Identify which cell holds the provided text, then report its [X, Y] central coordinate. 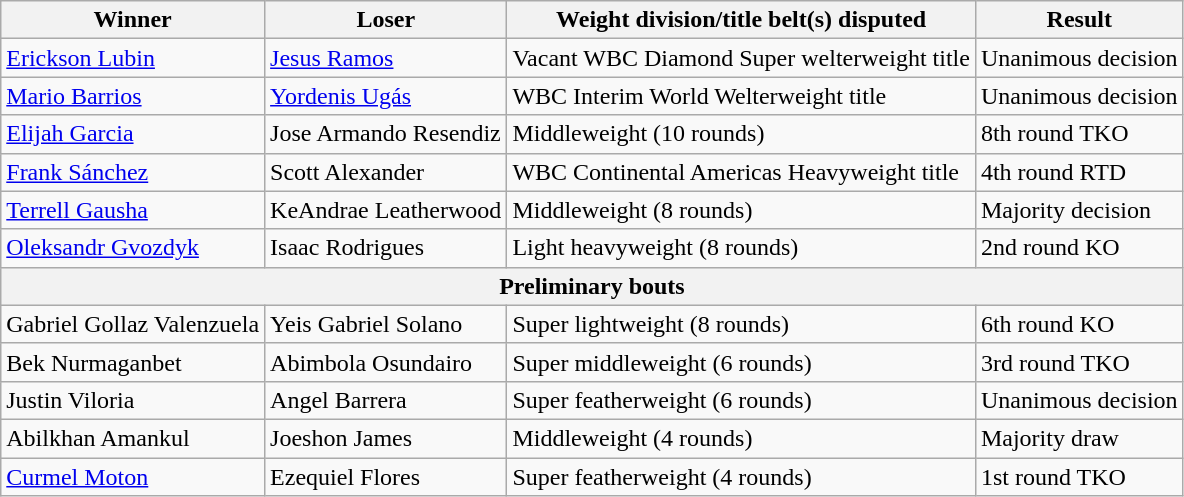
Abilkhan Amankul [133, 438]
Bek Nurmaganbet [133, 362]
Super featherweight (6 rounds) [742, 400]
Vacant WBC Diamond Super welterweight title [742, 58]
6th round KO [1079, 324]
Curmel Moton [133, 477]
Middleweight (10 rounds) [742, 134]
Scott Alexander [386, 172]
Preliminary bouts [592, 286]
Middleweight (4 rounds) [742, 438]
Mario Barrios [133, 96]
KeAndrae Leatherwood [386, 210]
8th round TKO [1079, 134]
Oleksandr Gvozdyk [133, 248]
Super lightweight (8 rounds) [742, 324]
Weight division/title belt(s) disputed [742, 20]
Justin Viloria [133, 400]
Frank Sánchez [133, 172]
Elijah Garcia [133, 134]
Erickson Lubin [133, 58]
Abimbola Osundairo [386, 362]
Yordenis Ugás [386, 96]
2nd round KO [1079, 248]
4th round RTD [1079, 172]
Winner [133, 20]
Terrell Gausha [133, 210]
Angel Barrera [386, 400]
Ezequiel Flores [386, 477]
WBC Continental Americas Heavyweight title [742, 172]
WBC Interim World Welterweight title [742, 96]
Joeshon James [386, 438]
Result [1079, 20]
Majority draw [1079, 438]
Yeis Gabriel Solano [386, 324]
Super featherweight (4 rounds) [742, 477]
1st round TKO [1079, 477]
Majority decision [1079, 210]
Middleweight (8 rounds) [742, 210]
Super middleweight (6 rounds) [742, 362]
Jesus Ramos [386, 58]
Isaac Rodrigues [386, 248]
3rd round TKO [1079, 362]
Gabriel Gollaz Valenzuela [133, 324]
Jose Armando Resendiz [386, 134]
Loser [386, 20]
Light heavyweight (8 rounds) [742, 248]
